Detect which cell encompasses the target text, then output its [x, y] center coordinate. 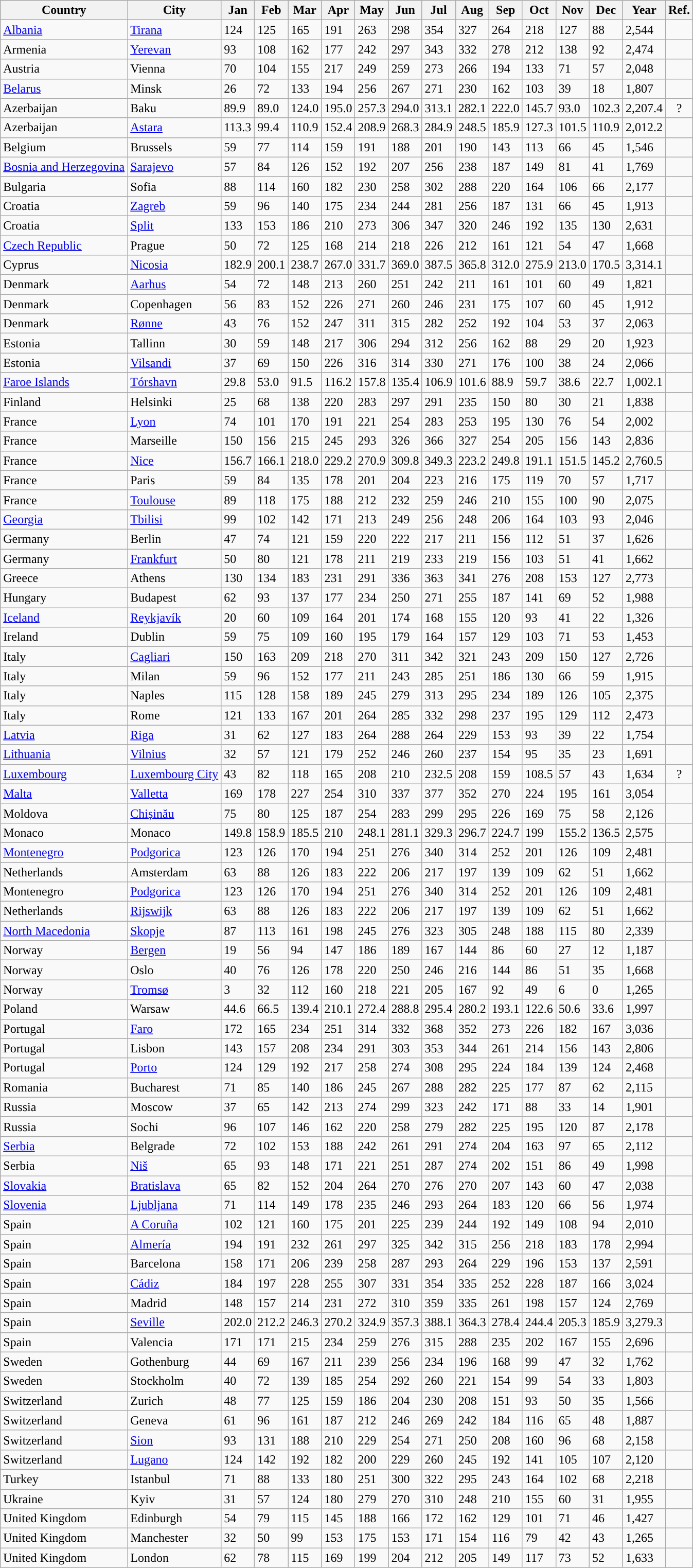
Moldova [64, 813]
Sion [174, 1440]
349.3 [438, 461]
238.7 [305, 265]
224.7 [505, 833]
Barcelona [174, 1264]
Jun [405, 10]
59.7 [539, 382]
3 [238, 990]
313.1 [438, 108]
232.5 [438, 774]
66.5 [272, 1009]
212.2 [272, 1323]
174 [405, 618]
Iceland [64, 618]
Cagliari [174, 657]
Finland [64, 402]
294 [405, 343]
North Macedonia [64, 931]
Astara [174, 128]
Feb [272, 10]
Zurich [174, 1401]
247 [339, 324]
330 [438, 363]
244.4 [539, 1323]
Reykjavík [174, 618]
2,591 [644, 1264]
91.5 [305, 382]
2,063 [644, 324]
108.5 [539, 774]
Rome [174, 715]
Dec [606, 10]
Yerevan [174, 49]
3,054 [644, 794]
3,036 [644, 1029]
Berlin [174, 539]
308 [438, 1068]
182.9 [238, 265]
176 [505, 363]
101.6 [472, 382]
1,807 [644, 89]
281.1 [405, 833]
Tirana [174, 30]
119 [539, 480]
Brussels [174, 147]
1,691 [644, 754]
Jul [438, 10]
Naples [174, 696]
325 [405, 1244]
353 [438, 1048]
2,468 [644, 1068]
388.1 [438, 1323]
166.1 [272, 461]
331 [405, 1283]
Geneva [174, 1420]
Lithuania [64, 754]
263 [371, 30]
117 [539, 1558]
294.0 [405, 108]
282.1 [472, 108]
Greece [64, 578]
53.0 [272, 382]
Stockholm [174, 1381]
1,923 [644, 343]
134 [272, 578]
Chișinău [174, 813]
124.0 [305, 108]
343 [438, 49]
364.3 [472, 1323]
200 [371, 1459]
322 [438, 1479]
Lugano [174, 1459]
Moscow [174, 1107]
2,773 [644, 578]
88.9 [505, 382]
Ljubljana [174, 1205]
Seville [174, 1323]
12 [606, 950]
Latvia [64, 735]
146 [305, 1126]
2,806 [644, 1048]
313 [438, 696]
2,012.2 [644, 128]
2,120 [644, 1459]
366 [438, 441]
2,075 [644, 500]
London [174, 1558]
Frankfurt [174, 558]
89 [238, 500]
2,112 [644, 1146]
Faro [174, 1029]
2,339 [644, 931]
6 [572, 990]
210.1 [339, 1009]
284.9 [438, 128]
1,717 [644, 480]
1,326 [644, 618]
223.2 [472, 461]
Dublin [174, 637]
2,218 [644, 1479]
377 [438, 794]
99.4 [272, 128]
23 [606, 754]
128 [272, 696]
2,048 [644, 69]
61 [238, 1420]
58 [606, 813]
1,002.1 [644, 382]
2,631 [644, 225]
270.9 [371, 461]
1,453 [644, 637]
Skopje [174, 931]
Armenia [64, 49]
Sep [505, 10]
22.7 [606, 382]
Prague [174, 245]
46 [606, 1519]
Amsterdam [174, 872]
97 [572, 1146]
116.2 [339, 382]
1,997 [644, 1009]
44.6 [238, 1009]
337 [405, 794]
272 [371, 1303]
Tallinn [174, 343]
Albania [64, 30]
1,913 [644, 206]
190 [472, 147]
Istanbul [174, 1479]
Cádiz [174, 1283]
42 [572, 1538]
2,760.5 [644, 461]
275.9 [539, 265]
Austria [64, 69]
1,626 [644, 539]
Cyprus [64, 265]
1,769 [644, 167]
Vilsandi [174, 363]
Baku [174, 108]
19 [238, 950]
Toulouse [174, 500]
Madrid [174, 1303]
341 [472, 578]
249.8 [505, 461]
147 [339, 950]
Kyiv [174, 1499]
38.6 [572, 382]
Belarus [64, 89]
324.9 [371, 1323]
200.1 [272, 265]
Hungary [64, 598]
Luxembourg [64, 774]
246.3 [305, 1323]
248.1 [371, 833]
288.8 [405, 1009]
266 [472, 69]
Milan [174, 676]
136.5 [606, 833]
2,207.4 [644, 108]
Marseille [174, 441]
Sarajevo [174, 167]
1,566 [644, 1401]
83 [272, 304]
Riga [174, 735]
Athens [174, 578]
296.7 [472, 833]
Mar [305, 10]
Bratislava [174, 1185]
329.3 [438, 833]
27 [572, 950]
158.9 [272, 833]
331.7 [371, 265]
Ukraine [64, 1499]
Apr [339, 10]
145.7 [539, 108]
1,187 [644, 950]
Malta [64, 794]
238 [472, 167]
2,066 [644, 363]
2,002 [644, 421]
280.2 [472, 1009]
357.3 [405, 1323]
307 [371, 1283]
1,955 [644, 1499]
29 [572, 343]
Slovakia [64, 1185]
Paris [174, 480]
102.3 [606, 108]
2,544 [644, 30]
2,769 [644, 1303]
272.4 [371, 1009]
268.3 [405, 128]
363 [438, 578]
Ref. [679, 10]
205.3 [572, 1323]
292 [405, 1381]
89.9 [238, 108]
316 [371, 363]
1,803 [644, 1381]
Lyon [174, 421]
213.0 [572, 265]
Porto [174, 1068]
312 [438, 343]
369.0 [405, 265]
Slovenia [64, 1205]
336 [405, 578]
127.3 [539, 128]
2,010 [644, 1225]
149.8 [238, 833]
Belgium [64, 147]
185.5 [305, 833]
1,901 [644, 1107]
Vienna [174, 69]
Valletta [174, 794]
326 [405, 441]
73 [572, 1558]
278.4 [505, 1323]
81 [572, 167]
Bergen [174, 950]
300 [405, 1479]
368 [438, 1029]
Tromsø [174, 990]
3,314.1 [644, 265]
152.4 [339, 128]
229.2 [339, 461]
78 [272, 1558]
Rønne [174, 324]
Tórshavn [174, 382]
387.5 [438, 265]
1,998 [644, 1166]
222.0 [505, 108]
1,915 [644, 676]
233 [438, 558]
50.6 [572, 1009]
1,427 [644, 1519]
Nice [174, 461]
City [174, 10]
359 [438, 1303]
44 [238, 1362]
85 [272, 1087]
145 [339, 1519]
25 [238, 402]
Rijswijk [174, 911]
21 [606, 402]
Valencia [174, 1342]
Romania [64, 1087]
1,887 [644, 1420]
320 [472, 225]
155.2 [572, 833]
May [371, 10]
295.4 [438, 1009]
3,279.3 [644, 1323]
151.5 [572, 461]
3,024 [644, 1283]
139.4 [305, 1009]
2,126 [644, 813]
202.0 [238, 1323]
2,473 [644, 715]
Turkey [64, 1479]
Czech Republic [64, 245]
Sofia [174, 186]
Copenhagen [174, 304]
2,375 [644, 696]
Nov [572, 10]
2,158 [644, 1440]
38 [572, 363]
18 [606, 89]
302 [438, 186]
344 [472, 1048]
2,115 [644, 1087]
Oct [539, 10]
185 [339, 1381]
95 [539, 754]
Country [64, 10]
106.9 [438, 382]
218.0 [305, 461]
Split [174, 225]
365.8 [472, 265]
Helsinki [174, 402]
Tbilisi [174, 519]
Faroe Islands [64, 382]
312.0 [505, 265]
195.0 [339, 108]
2,474 [644, 49]
191.1 [539, 461]
309.8 [405, 461]
Bulgaria [64, 186]
Bosnia and Herzegovina [64, 167]
Lisbon [174, 1048]
1,821 [644, 285]
0 [606, 990]
1,754 [644, 735]
Edinburgh [174, 1519]
223 [438, 480]
Sochi [174, 1126]
Aug [472, 10]
Almería [174, 1244]
303 [405, 1048]
89.0 [272, 108]
305 [472, 931]
156.7 [238, 461]
1,546 [644, 147]
135.4 [405, 382]
193.1 [505, 1009]
157.8 [371, 382]
347 [438, 225]
Nicosia [174, 265]
2,994 [644, 1244]
Georgia [64, 519]
2,038 [644, 1185]
Minsk [174, 89]
1,633 [644, 1558]
14 [606, 1107]
145.2 [606, 461]
257.3 [371, 108]
Warsaw [174, 1009]
Jan [238, 10]
93.0 [572, 108]
Luxembourg City [174, 774]
2,836 [644, 441]
2,178 [644, 1126]
2,046 [644, 519]
Zagreb [174, 206]
122.6 [539, 1009]
26 [238, 89]
270.2 [339, 1323]
278 [505, 49]
113.3 [238, 128]
29.8 [238, 382]
Belgrade [174, 1146]
2,575 [644, 833]
Gothenburg [174, 1362]
1,634 [644, 774]
227 [305, 794]
248.5 [472, 128]
Ireland [64, 637]
253 [472, 421]
Poland [64, 1009]
1,988 [644, 598]
Year [644, 10]
Niš [174, 1166]
Budapest [174, 598]
106 [572, 186]
24 [606, 363]
1,912 [644, 304]
281 [438, 206]
267.0 [339, 265]
Bucharest [174, 1087]
Vilnius [174, 754]
269 [438, 1420]
A Coruña [174, 1225]
Manchester [174, 1538]
Aarhus [174, 285]
33.6 [606, 1009]
170.5 [606, 265]
1,762 [644, 1362]
90 [606, 500]
1,974 [644, 1205]
2,177 [644, 186]
1,838 [644, 402]
Oslo [174, 970]
208.9 [371, 128]
321 [472, 657]
2,696 [644, 1342]
2,726 [644, 657]
101.5 [572, 128]
